Determine the [X, Y] coordinate at the center of the cell enclosing the given text.  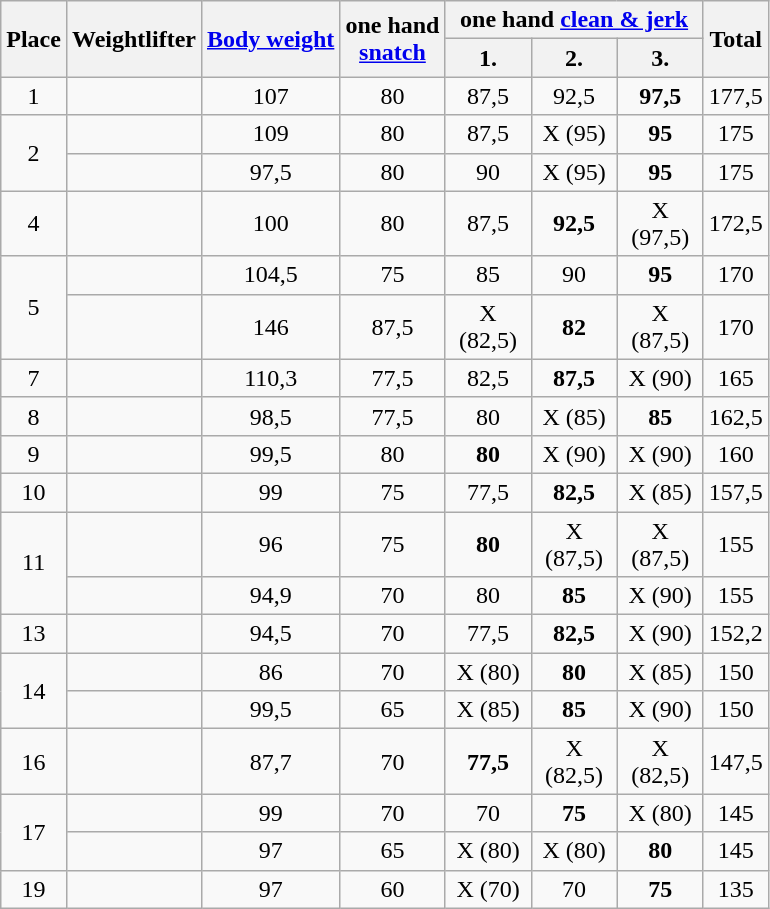
Body weight [270, 39]
Weightlifter [134, 39]
17 [34, 832]
100 [270, 224]
87,7 [270, 762]
60 [392, 889]
146 [270, 326]
7 [34, 378]
one hand clean & jerk [574, 20]
98,5 [270, 416]
107 [270, 96]
157,5 [736, 492]
82 [574, 326]
14 [34, 691]
160 [736, 454]
172,5 [736, 224]
2. [574, 58]
177,5 [736, 96]
162,5 [736, 416]
X (97,5) [660, 224]
13 [34, 634]
9 [34, 454]
Place [34, 39]
147,5 [736, 762]
1 [34, 96]
16 [34, 762]
1. [488, 58]
94,5 [270, 634]
4 [34, 224]
19 [34, 889]
2 [34, 153]
11 [34, 564]
110,3 [270, 378]
5 [34, 308]
X (70) [488, 889]
3. [660, 58]
96 [270, 544]
10 [34, 492]
86 [270, 672]
152,2 [736, 634]
one handsnatch [392, 39]
109 [270, 134]
8 [34, 416]
Total [736, 39]
135 [736, 889]
104,5 [270, 275]
165 [736, 378]
94,9 [270, 596]
